Scan for the cell matching the given text and deliver its [X, Y] coordinate at center. 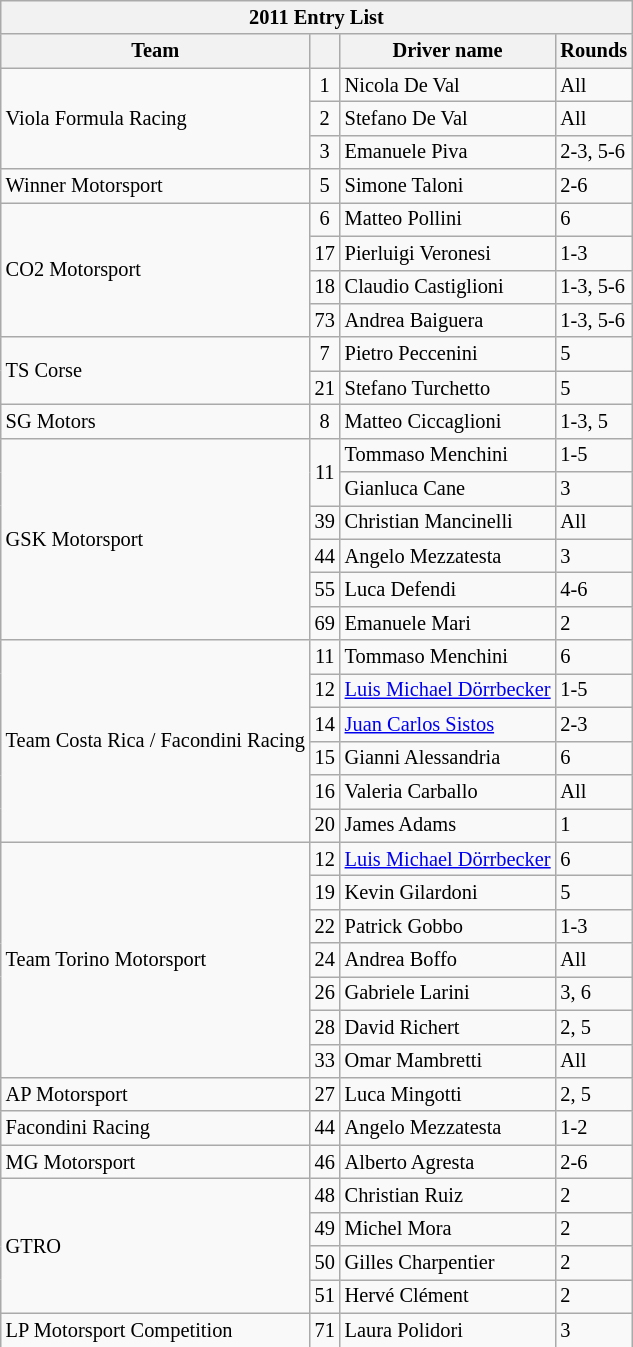
Valeria Carballo [448, 791]
18 [325, 287]
James Adams [448, 825]
46 [325, 1162]
Winner Motorsport [156, 186]
Gianni Alessandria [448, 758]
16 [325, 791]
Kevin Gilardoni [448, 892]
2-3, 5-6 [594, 152]
Luca Mingotti [448, 1094]
1-3, 5 [594, 421]
David Richert [448, 1027]
17 [325, 253]
73 [325, 320]
Facondini Racing [156, 1128]
Christian Mancinelli [448, 522]
49 [325, 1229]
39 [325, 522]
Rounds [594, 51]
AP Motorsport [156, 1094]
Omar Mambretti [448, 1061]
Matteo Pollini [448, 219]
Gianluca Cane [448, 489]
Stefano Turchetto [448, 388]
Laura Polidori [448, 1330]
Pierluigi Veronesi [448, 253]
Christian Ruiz [448, 1195]
1-2 [594, 1128]
2011 Entry List [316, 17]
CO2 Motorsport [156, 270]
51 [325, 1296]
Matteo Ciccaglioni [448, 421]
4-6 [594, 589]
Team Costa Rica / Facondini Racing [156, 741]
Andrea Baiguera [448, 320]
50 [325, 1263]
Gilles Charpentier [448, 1263]
Pietro Peccenini [448, 354]
Team Torino Motorsport [156, 960]
Emanuele Piva [448, 152]
Nicola De Val [448, 85]
21 [325, 388]
27 [325, 1094]
Simone Taloni [448, 186]
Patrick Gobbo [448, 926]
15 [325, 758]
Gabriele Larini [448, 993]
24 [325, 960]
69 [325, 623]
Emanuele Mari [448, 623]
14 [325, 724]
LP Motorsport Competition [156, 1330]
Andrea Boffo [448, 960]
8 [325, 421]
TS Corse [156, 370]
SG Motors [156, 421]
GTRO [156, 1246]
Claudio Castiglioni [448, 287]
33 [325, 1061]
Team [156, 51]
Hervé Clément [448, 1296]
3, 6 [594, 993]
22 [325, 926]
Michel Mora [448, 1229]
55 [325, 589]
71 [325, 1330]
7 [325, 354]
28 [325, 1027]
Alberto Agresta [448, 1162]
Driver name [448, 51]
Juan Carlos Sistos [448, 724]
19 [325, 892]
Stefano De Val [448, 118]
48 [325, 1195]
Viola Formula Racing [156, 118]
20 [325, 825]
GSK Motorsport [156, 539]
26 [325, 993]
MG Motorsport [156, 1162]
2-3 [594, 724]
Luca Defendi [448, 589]
